Extract the [x, y] coordinate from the center of the cell holding the provided text.  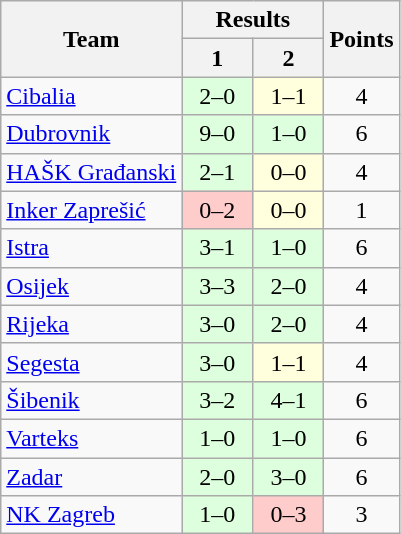
2–1 [218, 172]
3–1 [218, 248]
Dubrovnik [92, 134]
Varteks [92, 438]
4–1 [288, 400]
NK Zagreb [92, 515]
HAŠK Građanski [92, 172]
9–0 [218, 134]
3–2 [218, 400]
Šibenik [92, 400]
3 [362, 515]
3–3 [218, 286]
Inker Zaprešić [92, 210]
Osijek [92, 286]
Team [92, 39]
Istra [92, 248]
0–3 [288, 515]
0–2 [218, 210]
Cibalia [92, 96]
Rijeka [92, 324]
Segesta [92, 362]
Points [362, 39]
2 [288, 58]
Zadar [92, 477]
Results [253, 20]
